Pinpoint the cell where the given text exists, returning its [X, Y] midpoint coordinate. 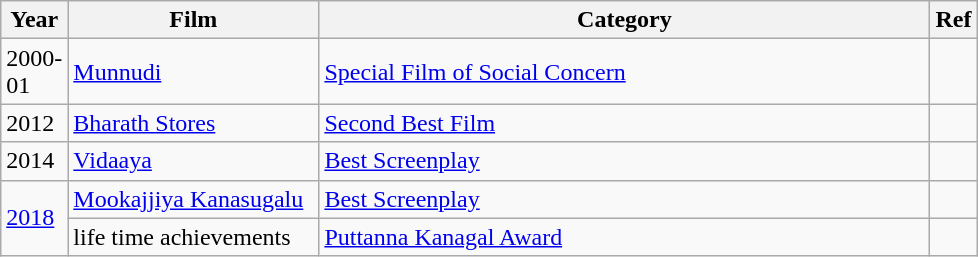
Second Best Film [624, 123]
2018 [34, 218]
Film [194, 20]
2014 [34, 161]
Bharath Stores [194, 123]
Year [34, 20]
Category [624, 20]
Munnudi [194, 72]
life time achievements [194, 237]
Mookajjiya Kanasugalu [194, 199]
2012 [34, 123]
2000-01 [34, 72]
Vidaaya [194, 161]
Ref [954, 20]
Puttanna Kanagal Award [624, 237]
Special Film of Social Concern [624, 72]
